Scan for the cell matching the given text and deliver its (x, y) coordinate at center. 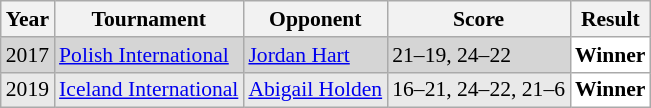
21–19, 24–22 (478, 55)
Jordan Hart (315, 55)
Score (478, 19)
2019 (28, 90)
Tournament (148, 19)
2017 (28, 55)
Year (28, 19)
Result (610, 19)
Opponent (315, 19)
16–21, 24–22, 21–6 (478, 90)
Abigail Holden (315, 90)
Polish International (148, 55)
Iceland International (148, 90)
